From the cell containing the given text, extract its center point as (X, Y) coordinate. 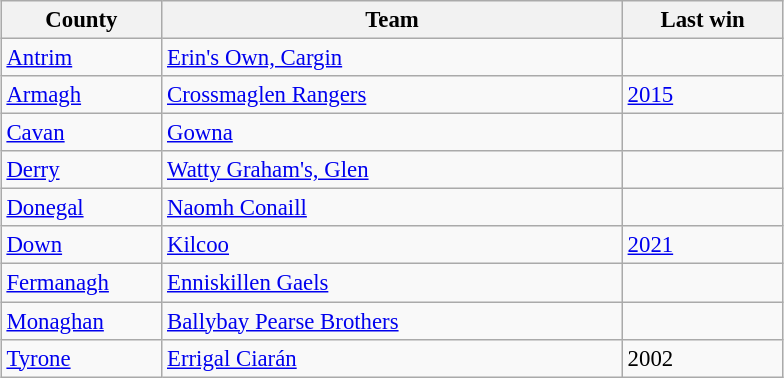
Fermanagh (82, 283)
Enniskillen Gaels (392, 283)
Kilcoo (392, 245)
Antrim (82, 58)
Erin's Own, Cargin (392, 58)
2002 (702, 358)
Donegal (82, 208)
Gowna (392, 133)
Crossmaglen Rangers (392, 95)
Ballybay Pearse Brothers (392, 321)
Last win (702, 20)
Derry (82, 170)
2021 (702, 245)
Monaghan (82, 321)
County (82, 20)
Team (392, 20)
Watty Graham's, Glen (392, 170)
Armagh (82, 95)
2015 (702, 95)
Down (82, 245)
Cavan (82, 133)
Tyrone (82, 358)
Errigal Ciarán (392, 358)
Naomh Conaill (392, 208)
